Find where the given text appears and provide that cell's center as [x, y] coordinate. 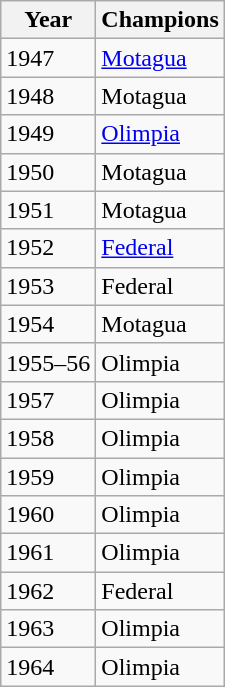
1948 [48, 96]
1957 [48, 400]
1955–56 [48, 362]
1947 [48, 58]
1952 [48, 248]
1958 [48, 438]
1962 [48, 591]
1961 [48, 553]
1964 [48, 667]
1960 [48, 515]
1953 [48, 286]
1950 [48, 172]
Year [48, 20]
1949 [48, 134]
1951 [48, 210]
1954 [48, 324]
Champions [160, 20]
1963 [48, 629]
1959 [48, 477]
